Detect which cell encompasses the target text, then output its (x, y) center coordinate. 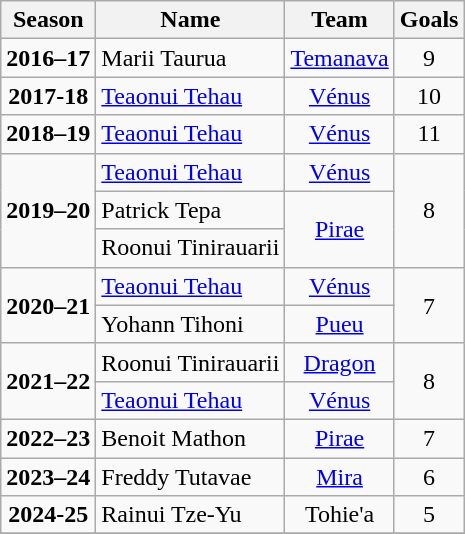
Temanava (340, 58)
Patrick Tepa (190, 210)
Season (48, 20)
5 (429, 515)
Benoit Mathon (190, 438)
Rainui Tze-Yu (190, 515)
2022–23 (48, 438)
10 (429, 96)
Pueu (340, 324)
Name (190, 20)
11 (429, 134)
2020–21 (48, 305)
Freddy Tutavae (190, 477)
6 (429, 477)
Mira (340, 477)
Dragon (340, 362)
2018–19 (48, 134)
2024-25 (48, 515)
Marii Taurua (190, 58)
Yohann Tihoni (190, 324)
2016–17 (48, 58)
2017-18 (48, 96)
Goals (429, 20)
2021–22 (48, 381)
2023–24 (48, 477)
9 (429, 58)
Tohie'a (340, 515)
2019–20 (48, 210)
Team (340, 20)
